Provide the [x, y] coordinate of the cell's center where the given text is located.  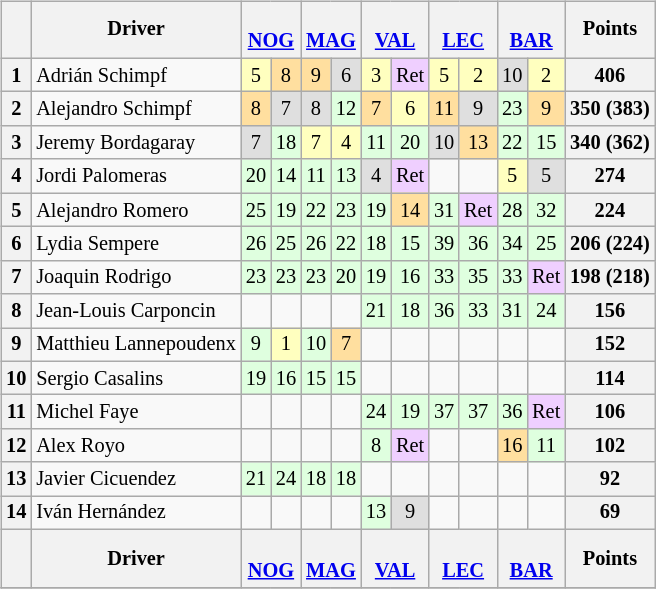
198 (218) [610, 277]
Matthieu Lannepoudenx [136, 345]
34 [512, 244]
Adrián Schimpf [136, 75]
Alex Royo [136, 446]
Michel Faye [136, 412]
Joaquin Rodrigo [136, 277]
114 [610, 378]
Iván Hernández [136, 513]
102 [610, 446]
Sergio Casalins [136, 378]
156 [610, 311]
92 [610, 479]
Jeremy Bordagaray [136, 143]
Alejandro Romero [136, 210]
106 [610, 412]
406 [610, 75]
206 (224) [610, 244]
224 [610, 210]
350 (383) [610, 109]
Jordi Palomeras [136, 176]
39 [444, 244]
Alejandro Schimpf [136, 109]
28 [512, 210]
152 [610, 345]
35 [478, 277]
Lydia Sempere [136, 244]
Jean-Louis Carponcin [136, 311]
274 [610, 176]
32 [546, 210]
Javier Cicuendez [136, 479]
340 (362) [610, 143]
69 [610, 513]
